Return [x, y] of the center of cell containing provided text 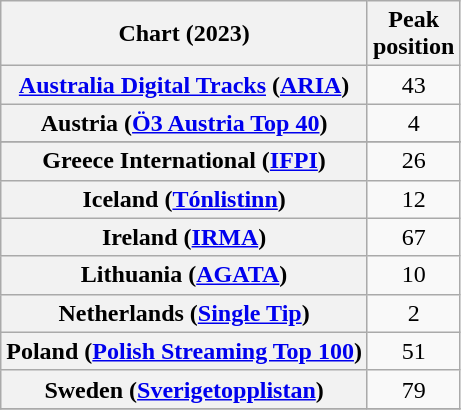
Chart (2023) [184, 34]
26 [413, 161]
Sweden (Sverigetopplistan) [184, 389]
Ireland (IRMA) [184, 237]
51 [413, 351]
10 [413, 275]
Netherlands (Single Tip) [184, 313]
Lithuania (AGATA) [184, 275]
Iceland (Tónlistinn) [184, 199]
Poland (Polish Streaming Top 100) [184, 351]
67 [413, 237]
Austria (Ö3 Austria Top 40) [184, 123]
Peakposition [413, 34]
43 [413, 85]
2 [413, 313]
Australia Digital Tracks (ARIA) [184, 85]
4 [413, 123]
12 [413, 199]
Greece International (IFPI) [184, 161]
79 [413, 389]
